Extract the [X, Y] coordinate from the center of the cell holding the provided text.  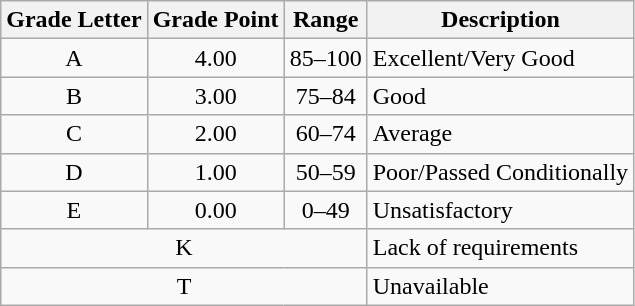
Average [500, 134]
2.00 [216, 134]
4.00 [216, 58]
E [74, 210]
Range [326, 20]
Excellent/Very Good [500, 58]
Lack of requirements [500, 248]
B [74, 96]
1.00 [216, 172]
Good [500, 96]
C [74, 134]
0–49 [326, 210]
0.00 [216, 210]
D [74, 172]
K [184, 248]
Unsatisfactory [500, 210]
Poor/Passed Conditionally [500, 172]
Description [500, 20]
Grade Point [216, 20]
85–100 [326, 58]
Grade Letter [74, 20]
T [184, 286]
75–84 [326, 96]
50–59 [326, 172]
3.00 [216, 96]
Unavailable [500, 286]
A [74, 58]
60–74 [326, 134]
